Extract the [X, Y] coordinate from the center of the cell holding the provided text.  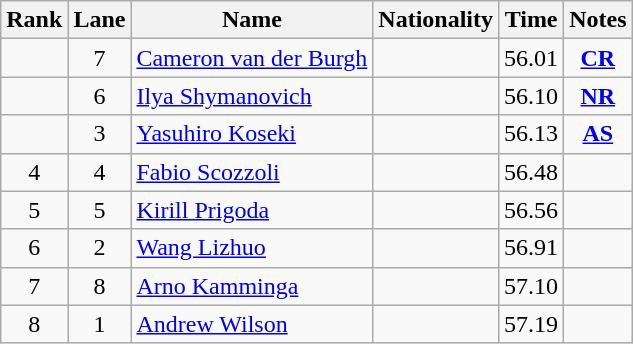
Nationality [436, 20]
Wang Lizhuo [252, 248]
CR [598, 58]
NR [598, 96]
Andrew Wilson [252, 324]
Yasuhiro Koseki [252, 134]
57.10 [532, 286]
56.48 [532, 172]
Ilya Shymanovich [252, 96]
AS [598, 134]
2 [100, 248]
56.01 [532, 58]
Kirill Prigoda [252, 210]
1 [100, 324]
56.10 [532, 96]
Fabio Scozzoli [252, 172]
56.91 [532, 248]
Time [532, 20]
Cameron van der Burgh [252, 58]
56.56 [532, 210]
Lane [100, 20]
57.19 [532, 324]
3 [100, 134]
Notes [598, 20]
Rank [34, 20]
Name [252, 20]
56.13 [532, 134]
Arno Kamminga [252, 286]
